Search for the cell housing the specified text and yield its [X, Y] center coordinate. 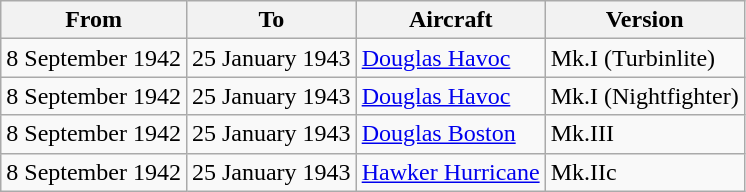
From [94, 20]
Mk.III [644, 134]
Douglas Boston [450, 134]
To [271, 20]
Aircraft [450, 20]
Version [644, 20]
Mk.I (Nightfighter) [644, 96]
Mk.I (Turbinlite) [644, 58]
Mk.IIc [644, 172]
Hawker Hurricane [450, 172]
